Capture the cell that displays the provided text and extract its [X, Y] central coordinate. 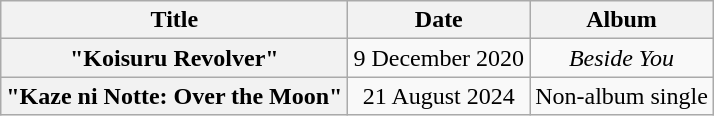
Album [622, 20]
"Koisuru Revolver" [174, 58]
9 December 2020 [439, 58]
"Kaze ni Notte: Over the Moon" [174, 96]
Beside You [622, 58]
Non-album single [622, 96]
Title [174, 20]
Date [439, 20]
21 August 2024 [439, 96]
